Extract the (X, Y) coordinate from the center of the cell holding the provided text.  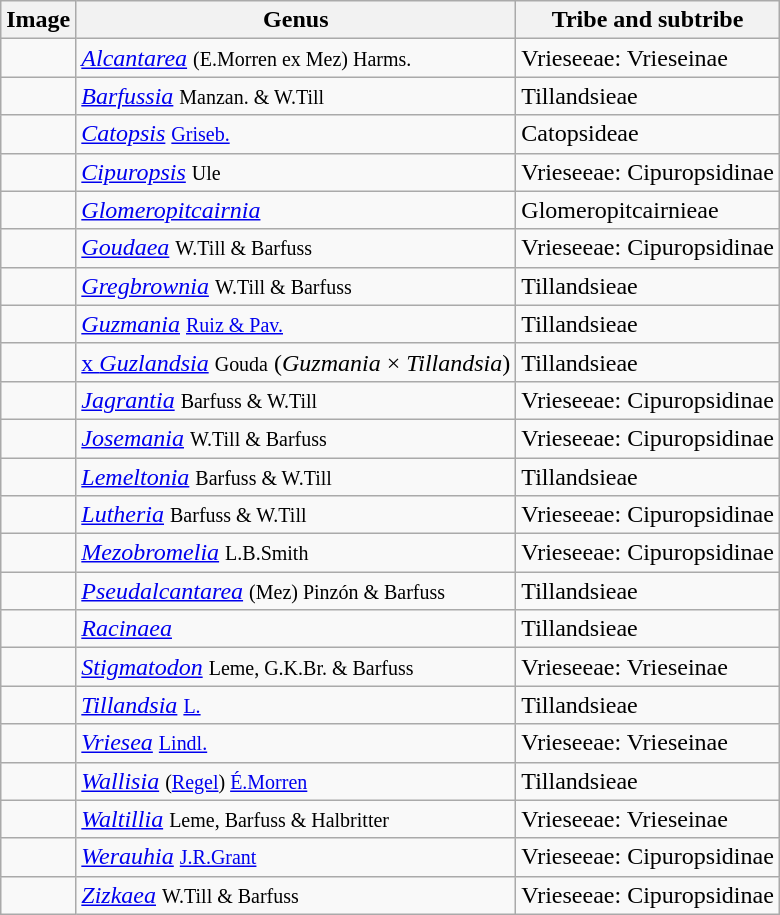
Catopsideae (648, 134)
Werauhia J.R.Grant (296, 857)
Pseudalcantarea (Mez) Pinzón & Barfuss (296, 591)
Lemeltonia Barfuss & W.Till (296, 477)
Zizkaea W.Till & Barfuss (296, 895)
Mezobromelia L.B.Smith (296, 553)
Image (38, 20)
Glomeropitcairnia (296, 210)
Waltillia Leme, Barfuss & Halbritter (296, 819)
Catopsis Griseb. (296, 134)
Cipuropsis Ule (296, 172)
Racinaea (296, 629)
Tribe and subtribe (648, 20)
Barfussia Manzan. & W.Till (296, 96)
Stigmatodon Leme, G.K.Br. & Barfuss (296, 667)
Lutheria Barfuss & W.Till (296, 515)
Genus (296, 20)
Gregbrownia W.Till & Barfuss (296, 286)
x Guzlandsia Gouda (Guzmania × Tillandsia) (296, 362)
Glomeropitcairnieae (648, 210)
Josemania W.Till & Barfuss (296, 438)
Tillandsia L. (296, 705)
Guzmania Ruiz & Pav. (296, 324)
Vriesea Lindl. (296, 743)
Wallisia (Regel) É.Morren (296, 781)
Alcantarea (E.Morren ex Mez) Harms. (296, 58)
Jagrantia Barfuss & W.Till (296, 400)
Goudaea W.Till & Barfuss (296, 248)
